Extract the (X, Y) coordinate from the center of the cell holding the provided text.  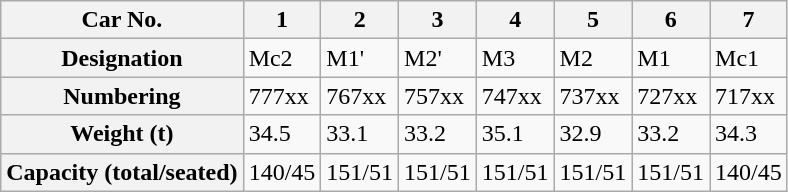
M2 (593, 58)
747xx (515, 96)
4 (515, 20)
3 (438, 20)
1 (282, 20)
M3 (515, 58)
2 (360, 20)
Car No. (122, 20)
M1' (360, 58)
727xx (671, 96)
Mc2 (282, 58)
717xx (749, 96)
34.5 (282, 134)
7 (749, 20)
737xx (593, 96)
Capacity (total/seated) (122, 172)
777xx (282, 96)
757xx (438, 96)
33.1 (360, 134)
6 (671, 20)
M2' (438, 58)
Mc1 (749, 58)
34.3 (749, 134)
Numbering (122, 96)
Designation (122, 58)
32.9 (593, 134)
35.1 (515, 134)
5 (593, 20)
M1 (671, 58)
767xx (360, 96)
Weight (t) (122, 134)
